Return the (x, y) coordinate for the center point of the cell that contains the specified text.  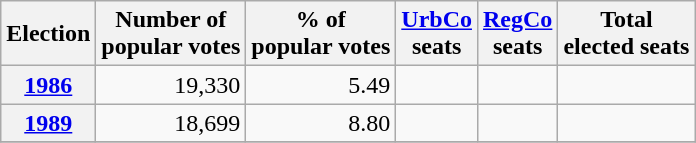
5.49 (321, 85)
% ofpopular votes (321, 34)
1986 (48, 85)
UrbCoseats (437, 34)
Totalelected seats (626, 34)
18,699 (171, 123)
8.80 (321, 123)
RegCoseats (517, 34)
1989 (48, 123)
Election (48, 34)
Number ofpopular votes (171, 34)
19,330 (171, 85)
